Search for the cell housing the specified text and yield its (X, Y) center coordinate. 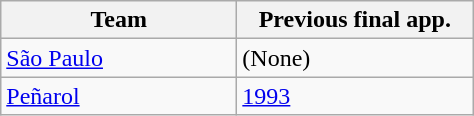
São Paulo (119, 58)
Peñarol (119, 96)
Team (119, 20)
(None) (355, 58)
1993 (355, 96)
Previous final app. (355, 20)
